Extract the [X, Y] coordinate from the center of the cell holding the provided text.  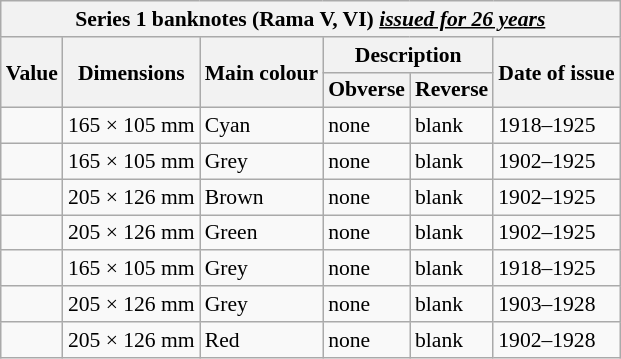
Description [408, 55]
Value [32, 72]
Date of issue [556, 72]
1902–1928 [556, 340]
Brown [262, 197]
1903–1928 [556, 304]
Main colour [262, 72]
Red [262, 340]
Green [262, 233]
Obverse [366, 90]
Series 1 banknotes (Rama V, VI) issued for 26 years [310, 19]
Dimensions [132, 72]
Reverse [452, 90]
Cyan [262, 126]
